For the text-containing cell, return its midpoint in (x, y) coordinate format. 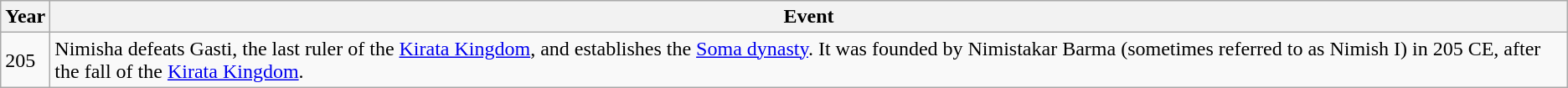
Event (809, 17)
205 (25, 60)
Year (25, 17)
